Search for the cell housing the specified text and yield its (X, Y) center coordinate. 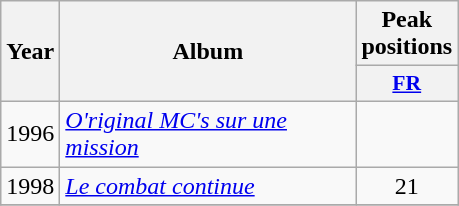
Year (30, 52)
21 (407, 185)
FR (407, 84)
Peak positions (407, 34)
O'riginal MC's sur une mission (208, 134)
Le combat continue (208, 185)
Album (208, 52)
1996 (30, 134)
1998 (30, 185)
